Scan for the cell matching the given text and deliver its [X, Y] coordinate at center. 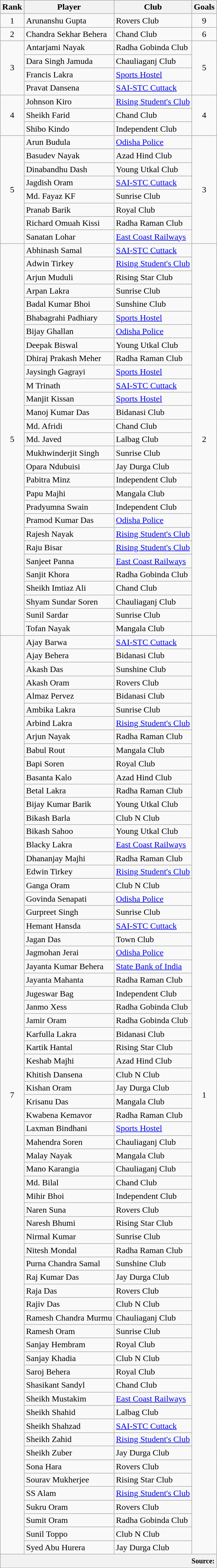
Bhabagrahi Padhiary [69, 318]
State Bank of India [153, 966]
Saroj Behera [69, 1372]
Sourav Mukherjee [69, 1480]
Jayanta Kumar Behera [69, 966]
Jamir Oram [69, 1020]
Edwin Tirkey [69, 872]
Manjit Kissan [69, 399]
Ajay Behera [69, 656]
Sheikh Mustakim [69, 1399]
Goals [204, 7]
Pabitra Minz [69, 480]
Sunil Sardar [69, 615]
Badal Kumar Bhoi [69, 304]
Janmo Xess [69, 1007]
Jagdish Oram [69, 183]
Arpan Lakra [69, 291]
Kwabena Kemavor [69, 1115]
Town Club [153, 939]
Jagan Das [69, 939]
Jagmohan Jerai [69, 953]
Kartik Hantal [69, 1048]
Sheikh Shahzad [69, 1426]
Karfulla Lakra [69, 1034]
Ajay Barwa [69, 642]
Shibo Kindo [69, 129]
Rajesh Nayak [69, 534]
Bijay Ghallan [69, 331]
6 [204, 34]
Bijay Kumar Barik [69, 804]
Krisanu Das [69, 1102]
Sheikh Shahid [69, 1412]
Arbind Lakra [69, 723]
Arunanshu Gupta [69, 21]
Malay Nayak [69, 1155]
Dhananjay Majhi [69, 858]
Raj Kumar Das [69, 1277]
Almaz Pervez [69, 696]
M Trinath [69, 385]
Basudev Nayak [69, 155]
Md. Afridi [69, 426]
Deepak Biswal [69, 345]
Rank [12, 7]
Ganga Oram [69, 885]
Akash Oram [69, 683]
Pravat Dansena [69, 88]
Sheikh Farid [69, 115]
Md. Javed [69, 439]
Sukru Oram [69, 1507]
Nirmal Kumar [69, 1236]
Jayanta Mahanta [69, 980]
Sheikh Zuber [69, 1453]
Ramesh Chandra Murmu [69, 1318]
Pradyumna Swain [69, 507]
Raja Das [69, 1291]
Tofan Nayak [69, 629]
Bikash Barla [69, 818]
Pramod Kumar Das [69, 520]
Bikash Sahoo [69, 831]
Naresh Bhumi [69, 1223]
Syed Abu Hurera [69, 1547]
Shasikant Sandyl [69, 1385]
Keshab Majhi [69, 1061]
Raju Bisar [69, 547]
Sanjay Hembram [69, 1345]
Babul Rout [69, 750]
Mukhwinderjit Singh [69, 453]
Jugeswar Bag [69, 993]
Sona Hara [69, 1466]
Bapi Soren [69, 764]
Richard Omuah Kissi [69, 223]
Johnson Kiro [69, 102]
Hemant Hansda [69, 926]
Nitesh Mondal [69, 1250]
Basanta Kalo [69, 777]
Shyam Sundar Soren [69, 602]
Sumit Oram [69, 1520]
Francis Lakra [69, 75]
Mano Karangia [69, 1169]
Sheikh Imtiaz Ali [69, 588]
Md. Fayaz KF [69, 196]
Betal Lakra [69, 791]
Source: [108, 1561]
Sheikh Zahid [69, 1439]
Sanjit Khora [69, 574]
SS Alam [69, 1493]
Dara Singh Jamuda [69, 61]
Mahendra Soren [69, 1142]
Arjun Muduli [69, 277]
Club [153, 7]
9 [204, 21]
Sanatan Lohar [69, 237]
Player [69, 7]
Blacky Lakra [69, 845]
Abhinash Samal [69, 250]
Kishan Oram [69, 1088]
Khitish Dansena [69, 1075]
Arun Budula [69, 142]
Dhiraj Prakash Meher [69, 358]
Mihir Bhoi [69, 1196]
Jaysingh Gagrayi [69, 372]
Adwin Tirkey [69, 264]
Sanjeet Panna [69, 561]
Ramesh Oram [69, 1331]
Pranab Barik [69, 210]
Govinda Senapati [69, 899]
Arjun Nayak [69, 737]
Manoj Kumar Das [69, 413]
Naren Suna [69, 1209]
Dinabandhu Dash [69, 169]
Chandra Sekhar Behera [69, 34]
Md. Bilal [69, 1182]
Papu Majhi [69, 493]
Opara Ndubuisi [69, 466]
Sanjay Khadia [69, 1358]
Rajiv Das [69, 1304]
Purna Chandra Samal [69, 1264]
Akash Das [69, 669]
Gurpreet Singh [69, 912]
Ambika Lakra [69, 710]
Sunil Toppo [69, 1534]
Antarjami Nayak [69, 48]
Laxman Bindhani [69, 1129]
7 [12, 1095]
